Find where the given text appears and provide that cell's center as (x, y) coordinate. 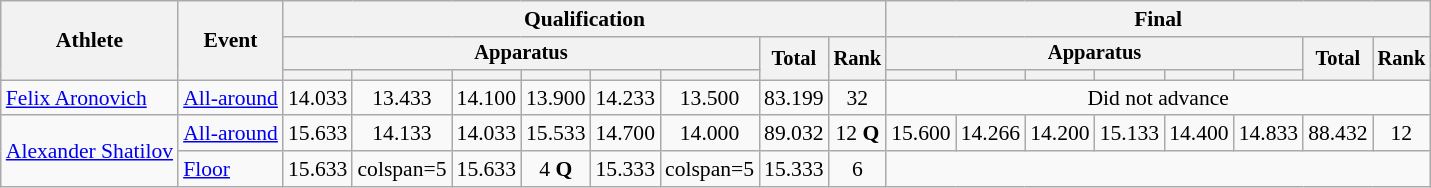
12 Q (858, 134)
Athlete (90, 40)
6 (858, 169)
14.133 (402, 134)
15.533 (556, 134)
14.233 (626, 98)
Qualification (584, 19)
12 (1402, 134)
14.200 (1060, 134)
14.700 (626, 134)
13.433 (402, 98)
83.199 (794, 98)
Felix Aronovich (90, 98)
32 (858, 98)
Alexander Shatilov (90, 152)
15.600 (920, 134)
Event (230, 40)
14.000 (710, 134)
14.400 (1198, 134)
14.100 (486, 98)
13.500 (710, 98)
15.133 (1130, 134)
14.833 (1268, 134)
Did not advance (1158, 98)
14.266 (990, 134)
89.032 (794, 134)
Final (1158, 19)
13.900 (556, 98)
4 Q (556, 169)
88.432 (1338, 134)
Floor (230, 169)
